For the text-containing cell, return its midpoint in (x, y) coordinate format. 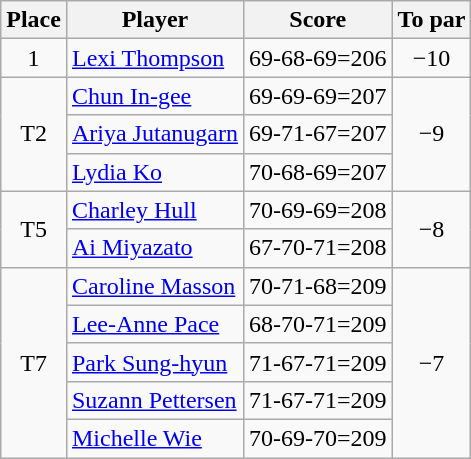
70-71-68=209 (318, 286)
69-68-69=206 (318, 58)
Lexi Thompson (154, 58)
Lydia Ko (154, 172)
69-69-69=207 (318, 96)
70-69-70=209 (318, 438)
68-70-71=209 (318, 324)
1 (34, 58)
Charley Hull (154, 210)
−10 (432, 58)
Ai Miyazato (154, 248)
Place (34, 20)
−7 (432, 362)
Lee-Anne Pace (154, 324)
Ariya Jutanugarn (154, 134)
T2 (34, 134)
T5 (34, 229)
Player (154, 20)
70-69-69=208 (318, 210)
70-68-69=207 (318, 172)
Caroline Masson (154, 286)
−8 (432, 229)
T7 (34, 362)
To par (432, 20)
−9 (432, 134)
67-70-71=208 (318, 248)
Chun In-gee (154, 96)
Michelle Wie (154, 438)
Score (318, 20)
69-71-67=207 (318, 134)
Suzann Pettersen (154, 400)
Park Sung-hyun (154, 362)
